Return the (X, Y) coordinate for the center point of the cell that contains the specified text.  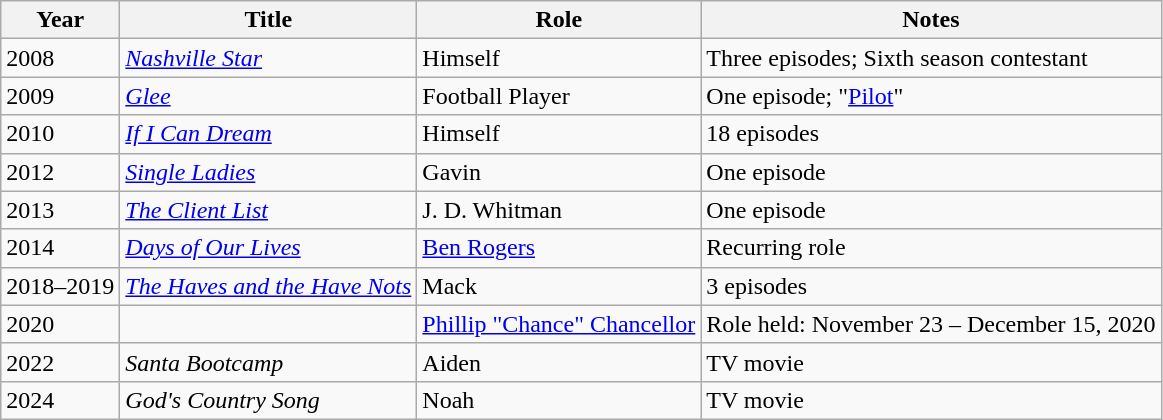
2018–2019 (60, 286)
Role held: November 23 – December 15, 2020 (931, 324)
If I Can Dream (268, 134)
Nashville Star (268, 58)
2020 (60, 324)
Notes (931, 20)
One episode; "Pilot" (931, 96)
Year (60, 20)
Single Ladies (268, 172)
Ben Rogers (559, 248)
Recurring role (931, 248)
2009 (60, 96)
The Client List (268, 210)
Phillip "Chance" Chancellor (559, 324)
Aiden (559, 362)
Title (268, 20)
Glee (268, 96)
2012 (60, 172)
Mack (559, 286)
Role (559, 20)
3 episodes (931, 286)
The Haves and the Have Nots (268, 286)
Days of Our Lives (268, 248)
2010 (60, 134)
2014 (60, 248)
Noah (559, 400)
God's Country Song (268, 400)
2022 (60, 362)
2013 (60, 210)
2024 (60, 400)
Football Player (559, 96)
18 episodes (931, 134)
2008 (60, 58)
Santa Bootcamp (268, 362)
Three episodes; Sixth season contestant (931, 58)
Gavin (559, 172)
J. D. Whitman (559, 210)
